Identify which cell holds the provided text, then report its (x, y) central coordinate. 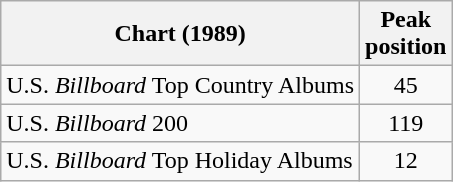
45 (406, 85)
U.S. Billboard Top Holiday Albums (180, 161)
119 (406, 123)
Chart (1989) (180, 34)
U.S. Billboard Top Country Albums (180, 85)
Peakposition (406, 34)
12 (406, 161)
U.S. Billboard 200 (180, 123)
